From the cell containing the given text, extract its center point as [x, y] coordinate. 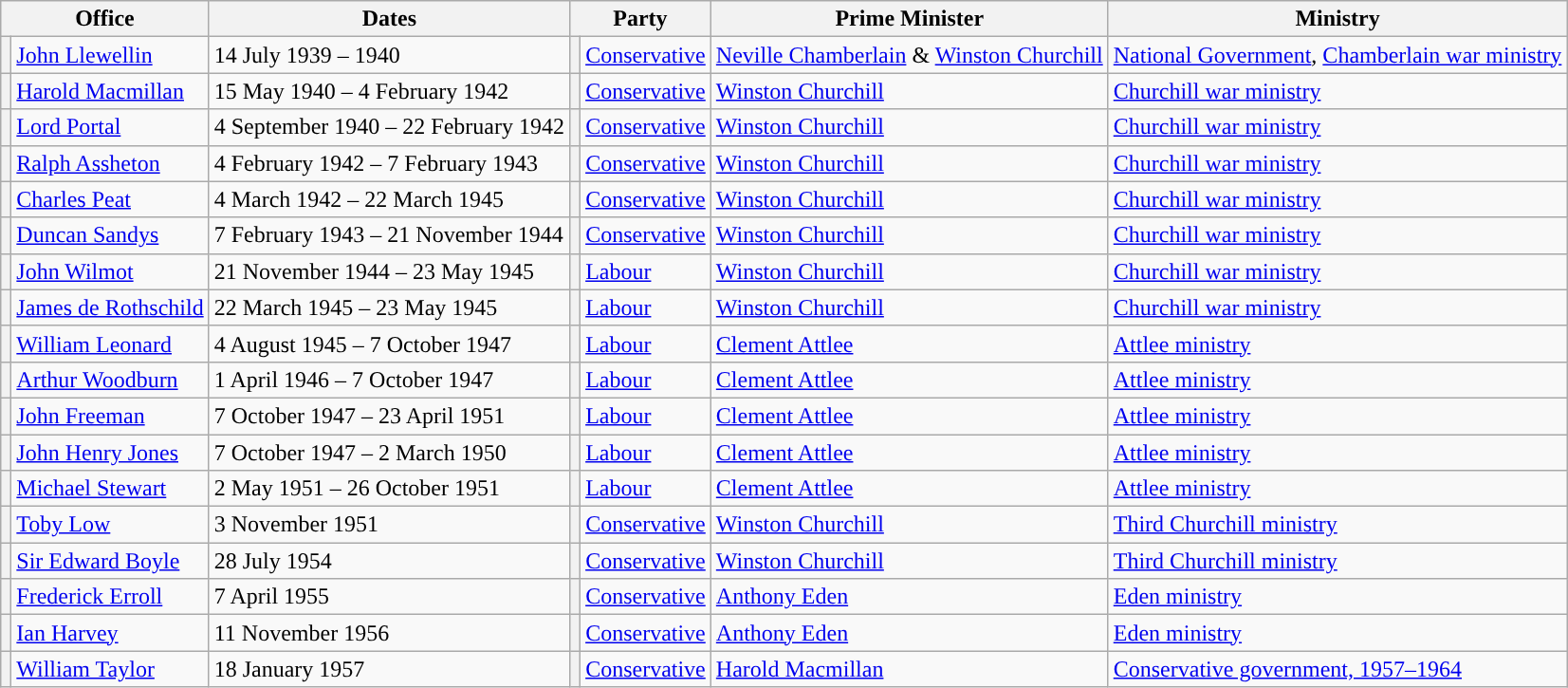
William Taylor [110, 669]
4 September 1940 – 22 February 1942 [389, 127]
John Henry Jones [110, 453]
4 February 1942 – 7 February 1943 [389, 163]
15 May 1940 – 4 February 1942 [389, 91]
Sir Edward Boyle [110, 561]
1 April 1946 – 7 October 1947 [389, 380]
4 August 1945 – 7 October 1947 [389, 344]
Conservative government, 1957–1964 [1337, 669]
18 January 1957 [389, 669]
Michael Stewart [110, 489]
Prime Minister [909, 19]
14 July 1939 – 1940 [389, 55]
2 May 1951 – 26 October 1951 [389, 489]
John Freeman [110, 416]
7 October 1947 – 23 April 1951 [389, 416]
7 February 1943 – 21 November 1944 [389, 235]
Arthur Woodburn [110, 380]
James de Rothschild [110, 307]
Frederick Erroll [110, 597]
Ministry [1337, 19]
William Leonard [110, 344]
John Llewellin [110, 55]
Party [641, 19]
Office [104, 19]
Lord Portal [110, 127]
John Wilmot [110, 271]
Toby Low [110, 525]
22 March 1945 – 23 May 1945 [389, 307]
7 April 1955 [389, 597]
National Government, Chamberlain war ministry [1337, 55]
3 November 1951 [389, 525]
Duncan Sandys [110, 235]
Neville Chamberlain & Winston Churchill [909, 55]
11 November 1956 [389, 633]
21 November 1944 – 23 May 1945 [389, 271]
4 March 1942 – 22 March 1945 [389, 199]
Charles Peat [110, 199]
7 October 1947 – 2 March 1950 [389, 453]
Ralph Assheton [110, 163]
Ian Harvey [110, 633]
28 July 1954 [389, 561]
Dates [389, 19]
